Identify which cell holds the provided text, then report its (x, y) central coordinate. 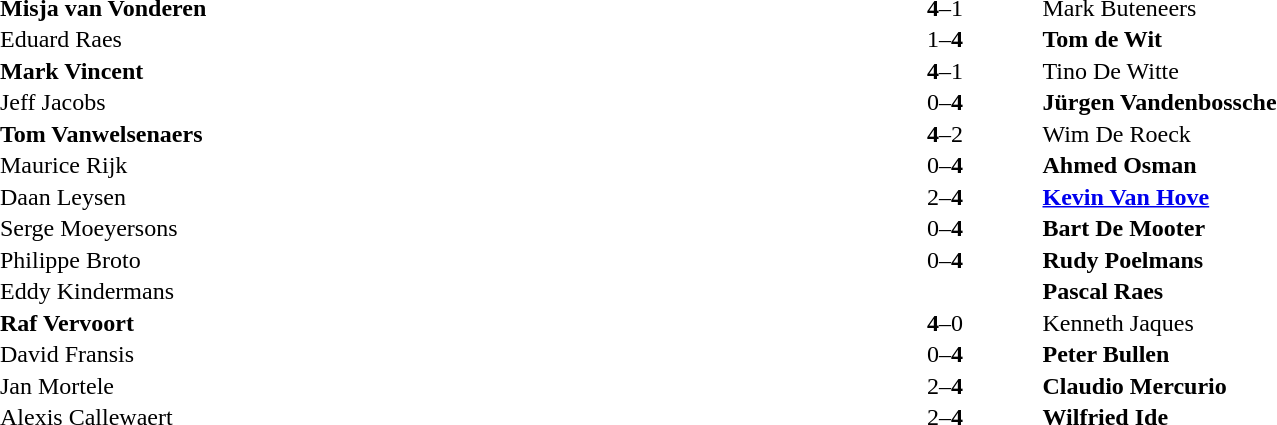
4–1 (944, 71)
4–0 (944, 323)
4–2 (944, 134)
1–4 (944, 39)
